For the text-containing cell, return its midpoint in [x, y] coordinate format. 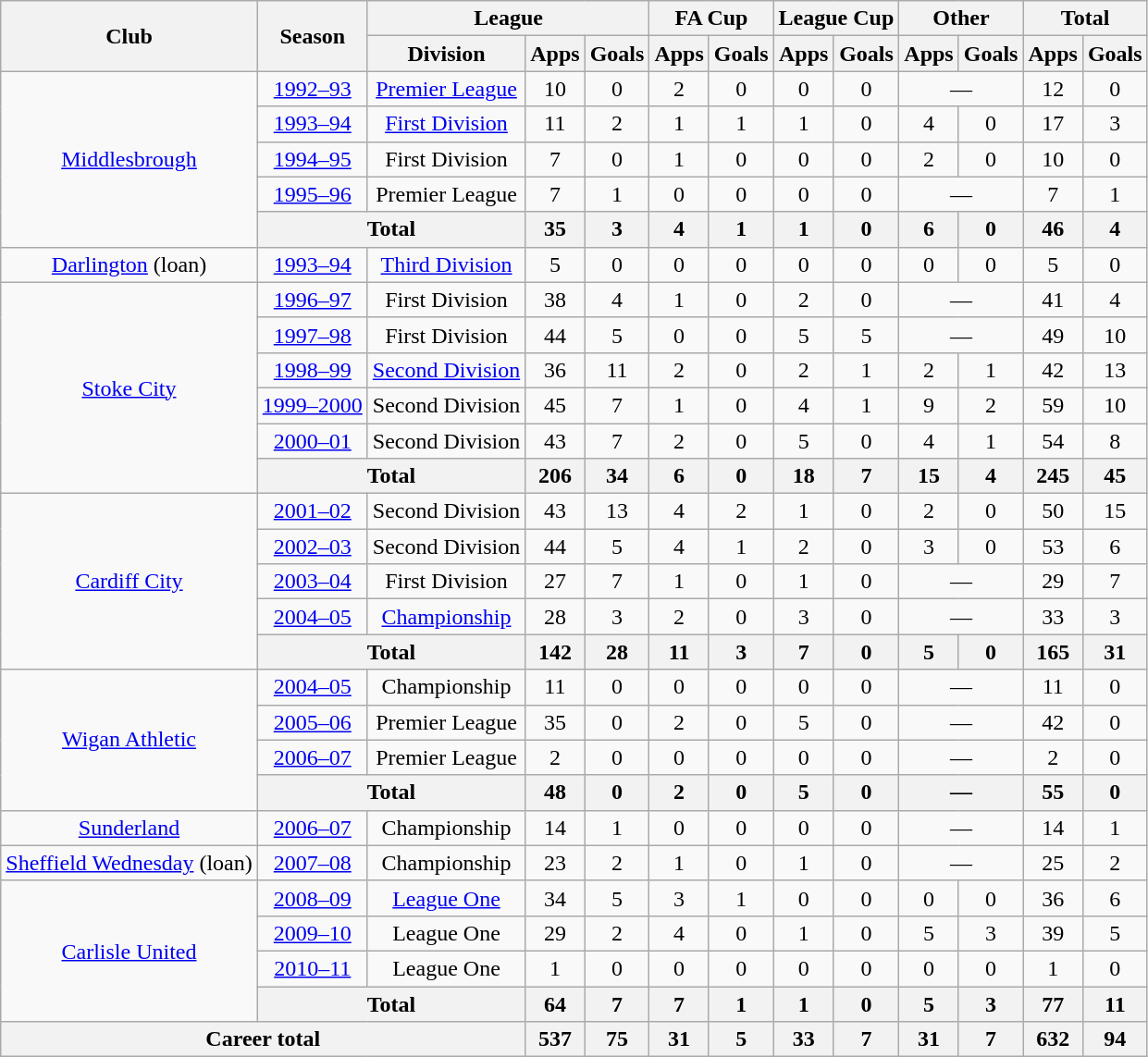
League [509, 18]
Other [961, 18]
Cardiff City [130, 582]
2008–09 [313, 898]
41 [1053, 300]
Career total [263, 1039]
206 [555, 476]
39 [1053, 933]
2002–03 [313, 547]
Sheffield Wednesday (loan) [130, 863]
2001–02 [313, 511]
Wigan Athletic [130, 740]
632 [1053, 1039]
23 [555, 863]
1995–96 [313, 194]
50 [1053, 511]
9 [929, 405]
25 [1053, 863]
Division [446, 54]
2005–06 [313, 722]
1997–98 [313, 335]
2003–04 [313, 582]
2000–01 [313, 441]
League Cup [836, 18]
75 [617, 1039]
FA Cup [711, 18]
64 [555, 1003]
53 [1053, 547]
2007–08 [313, 863]
55 [1053, 793]
Club [130, 36]
27 [555, 582]
537 [555, 1039]
Carlisle United [130, 951]
17 [1053, 124]
Season [313, 36]
Third Division [446, 264]
Sunderland [130, 828]
54 [1053, 441]
Stoke City [130, 387]
1998–99 [313, 370]
Middlesbrough [130, 159]
1994–95 [313, 159]
77 [1053, 1003]
Darlington (loan) [130, 264]
49 [1053, 335]
2010–11 [313, 968]
8 [1115, 441]
1992–93 [313, 89]
46 [1053, 229]
12 [1053, 89]
38 [555, 300]
1996–97 [313, 300]
165 [1053, 652]
1999–2000 [313, 405]
48 [555, 793]
142 [555, 652]
2009–10 [313, 933]
59 [1053, 405]
94 [1115, 1039]
18 [803, 476]
245 [1053, 476]
